Identify which cell holds the provided text, then report its [X, Y] central coordinate. 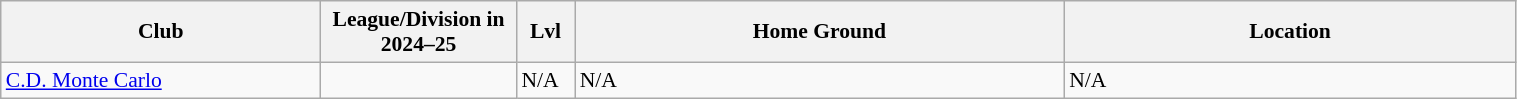
C.D. Monte Carlo [161, 80]
Club [161, 32]
Location [1290, 32]
Home Ground [820, 32]
Lvl [545, 32]
League/Division in 2024–25 [419, 32]
